Capture the cell that displays the provided text and extract its (x, y) central coordinate. 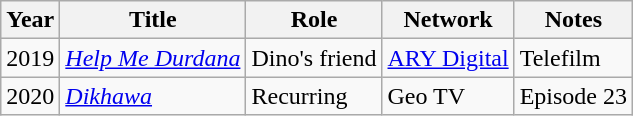
Recurring (314, 96)
Dikhawa (153, 96)
Dino's friend (314, 58)
2020 (30, 96)
Help Me Durdana (153, 58)
Year (30, 20)
Notes (573, 20)
Telefilm (573, 58)
Title (153, 20)
Network (448, 20)
Geo TV (448, 96)
Episode 23 (573, 96)
Role (314, 20)
ARY Digital (448, 58)
2019 (30, 58)
